Detect which cell encompasses the target text, then output its [X, Y] center coordinate. 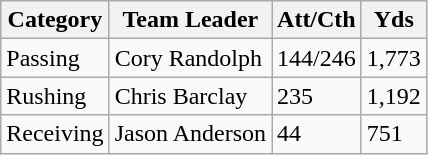
Att/Cth [317, 20]
44 [317, 134]
Passing [55, 58]
Chris Barclay [190, 96]
751 [394, 134]
144/246 [317, 58]
1,192 [394, 96]
235 [317, 96]
Receiving [55, 134]
Jason Anderson [190, 134]
Category [55, 20]
Rushing [55, 96]
Team Leader [190, 20]
Cory Randolph [190, 58]
Yds [394, 20]
1,773 [394, 58]
